Find where the given text appears and provide that cell's center as (X, Y) coordinate. 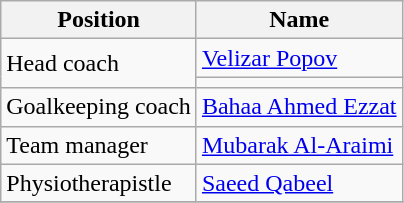
Mubarak Al-Araimi (299, 145)
Velizar Popov (299, 58)
Head coach (99, 64)
Saeed Qabeel (299, 183)
Physiotherapistle (99, 183)
Goalkeeping coach (99, 107)
Bahaa Ahmed Ezzat (299, 107)
Name (299, 20)
Team manager (99, 145)
Position (99, 20)
